Output the [X, Y] coordinate of the center of the cell containing the given text.  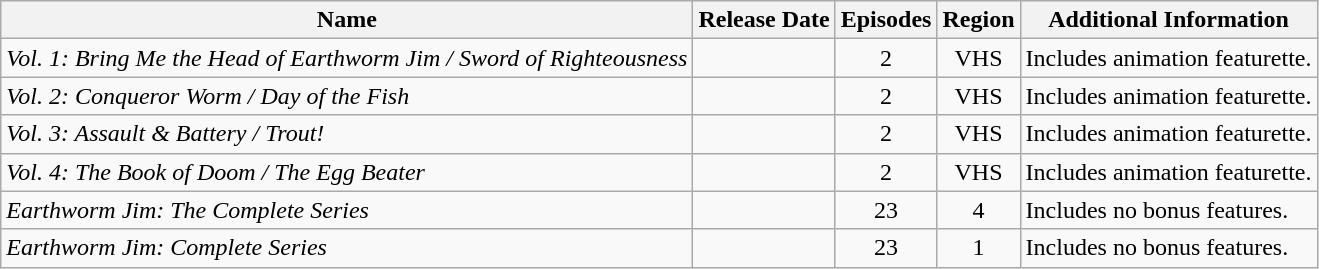
Vol. 4: The Book of Doom / The Egg Beater [347, 172]
Earthworm Jim: Complete Series [347, 248]
Episodes [886, 20]
Region [978, 20]
Additional Information [1168, 20]
Vol. 3: Assault & Battery / Trout! [347, 134]
4 [978, 210]
1 [978, 248]
Vol. 2: Conqueror Worm / Day of the Fish [347, 96]
Earthworm Jim: The Complete Series [347, 210]
Release Date [764, 20]
Vol. 1: Bring Me the Head of Earthworm Jim / Sword of Righteousness [347, 58]
Name [347, 20]
